Identify which cell holds the provided text, then report its (x, y) central coordinate. 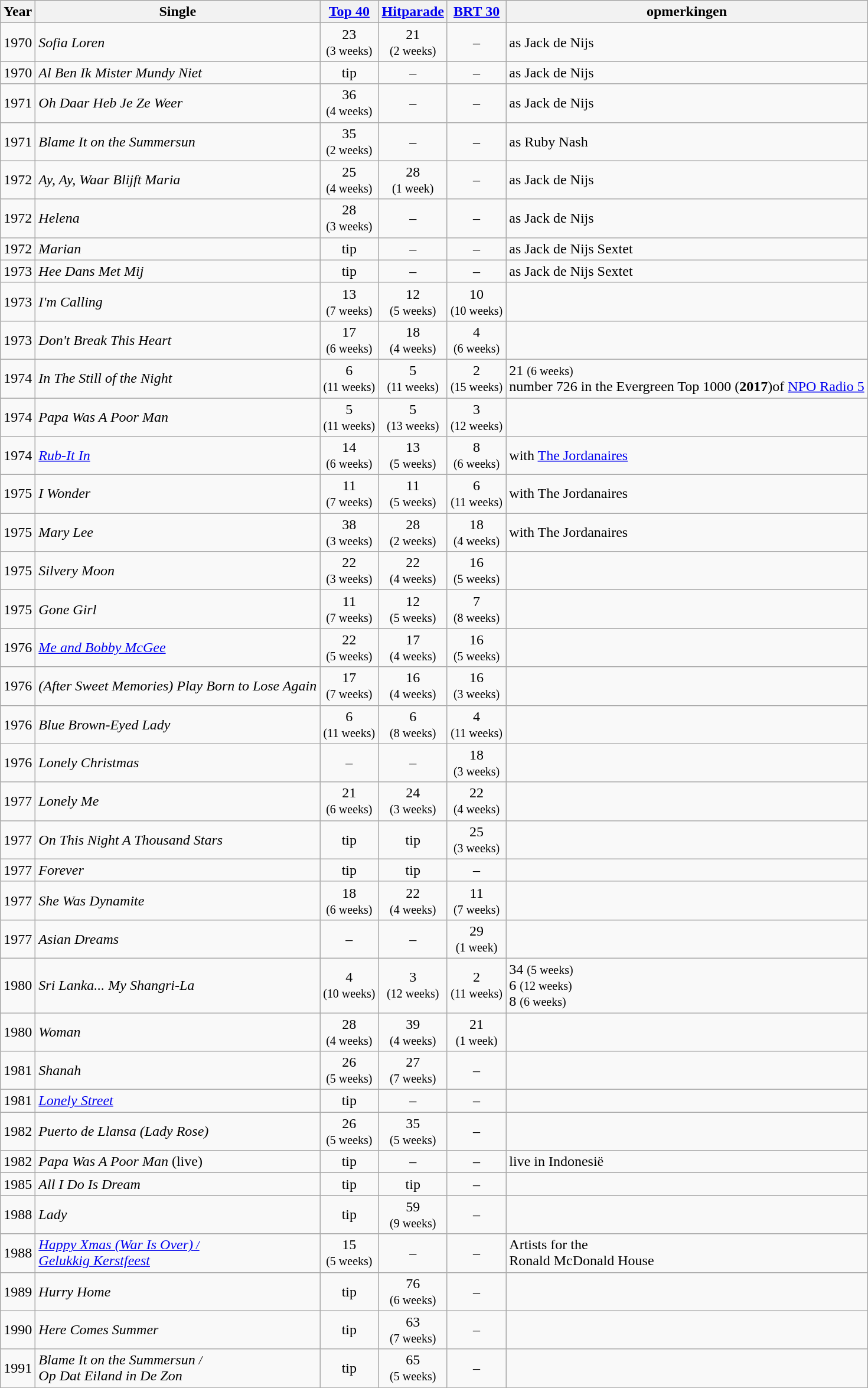
29(1 week) (476, 939)
Top 40 (350, 12)
5(13 weeks) (413, 417)
25(3 weeks) (476, 840)
11(5 weeks) (413, 494)
She Was Dynamite (178, 900)
Hee Dans Met Mij (178, 271)
Single (178, 12)
13(7 weeks) (350, 301)
Blame It on the Summersun /Op Dat Eiland in De Zon (178, 1368)
Lonely Street (178, 1101)
17(7 weeks) (350, 686)
Lonely Me (178, 801)
21(1 week) (476, 1031)
14(6 weeks) (350, 456)
28(4 weeks) (350, 1031)
6(8 weeks) (413, 724)
38(3 weeks) (350, 533)
I Wonder (178, 494)
Puerto de Llansa (Lady Rose) (178, 1132)
Papa Was A Poor Man (178, 417)
28(1 week) (413, 180)
Here Comes Summer (178, 1330)
On This Night A Thousand Stars (178, 840)
1985 (18, 1184)
16(3 weeks) (476, 686)
Don't Break This Heart (178, 340)
63(7 weeks) (413, 1330)
7(8 weeks) (476, 610)
Rub-It In (178, 456)
24(3 weeks) (413, 801)
8(6 weeks) (476, 456)
Lonely Christmas (178, 763)
4(6 weeks) (476, 340)
17(6 weeks) (350, 340)
Blame It on the Summersun (178, 142)
Hurry Home (178, 1291)
21(2 weeks) (413, 43)
live in Indonesië (687, 1162)
2(15 weeks) (476, 378)
Asian Dreams (178, 939)
27(7 weeks) (413, 1070)
17(4 weeks) (413, 647)
39(4 weeks) (413, 1031)
opmerkingen (687, 12)
Oh Daar Heb Je Ze Weer (178, 103)
Artists for theRonald McDonald House (687, 1253)
Gone Girl (178, 610)
Marian (178, 249)
4(10 weeks) (350, 985)
18(3 weeks) (476, 763)
Sofia Loren (178, 43)
4(11 weeks) (476, 724)
28(2 weeks) (413, 533)
as Ruby Nash (687, 142)
15(5 weeks) (350, 1253)
25(4 weeks) (350, 180)
21 (6 weeks)number 726 in the Evergreen Top 1000 (2017)of NPO Radio 5 (687, 378)
Blue Brown-Eyed Lady (178, 724)
34 (5 weeks) 6 (12 weeks) 8 (6 weeks) (687, 985)
1991 (18, 1368)
10(10 weeks) (476, 301)
BRT 30 (476, 12)
22(3 weeks) (350, 571)
Sri Lanka... My Shangri-La (178, 985)
Me and Bobby McGee (178, 647)
Ay, Ay, Waar Blijft Maria (178, 180)
1990 (18, 1330)
Mary Lee (178, 533)
Forever (178, 870)
23(3 weeks) (350, 43)
13(5 weeks) (413, 456)
Papa Was A Poor Man (live) (178, 1162)
Helena (178, 219)
Al Ben Ik Mister Mundy Niet (178, 73)
16(4 weeks) (413, 686)
Hitparade (413, 12)
59(9 weeks) (413, 1214)
35(5 weeks) (413, 1132)
28(3 weeks) (350, 219)
65(5 weeks) (413, 1368)
76(6 weeks) (413, 1291)
In The Still of the Night (178, 378)
I'm Calling (178, 301)
Year (18, 12)
Woman (178, 1031)
36(4 weeks) (350, 103)
21(6 weeks) (350, 801)
Silvery Moon (178, 571)
22(5 weeks) (350, 647)
Shanah (178, 1070)
All I Do Is Dream (178, 1184)
1989 (18, 1291)
Happy Xmas (War Is Over) /Gelukkig Kerstfeest (178, 1253)
(After Sweet Memories) Play Born to Lose Again (178, 686)
35(2 weeks) (350, 142)
2(11 weeks) (476, 985)
Lady (178, 1214)
18(6 weeks) (350, 900)
